Locate the cell with the specified text and output its (x, y) center coordinate. 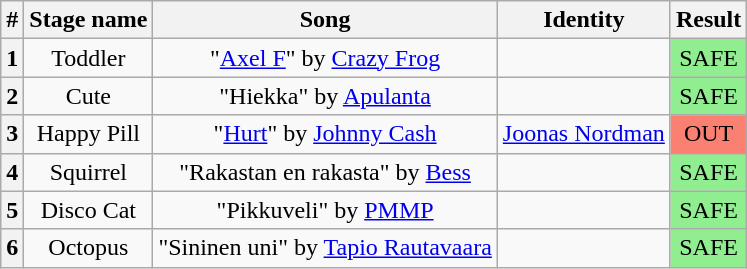
Result (708, 20)
Disco Cat (88, 210)
OUT (708, 134)
# (12, 20)
Song (325, 20)
4 (12, 172)
Octopus (88, 248)
"Hiekka" by Apulanta (325, 96)
Identity (584, 20)
Stage name (88, 20)
Joonas Nordman (584, 134)
2 (12, 96)
Cute (88, 96)
6 (12, 248)
Toddler (88, 58)
"Hurt" by Johnny Cash (325, 134)
"Rakastan en rakasta" by Bess (325, 172)
3 (12, 134)
"Sininen uni" by Tapio Rautavaara (325, 248)
"Axel F" by Crazy Frog (325, 58)
"Pikkuveli" by PMMP (325, 210)
5 (12, 210)
Happy Pill (88, 134)
Squirrel (88, 172)
1 (12, 58)
